Extract the [x, y] coordinate from the center of the cell holding the provided text.  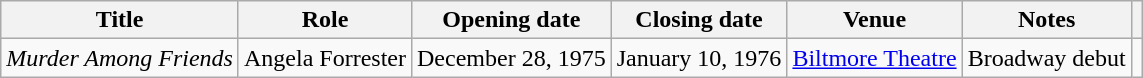
December 28, 1975 [511, 58]
Title [120, 20]
Notes [1046, 20]
Venue [874, 20]
Broadway debut [1046, 58]
Angela Forrester [324, 58]
Role [324, 20]
Murder Among Friends [120, 58]
Closing date [699, 20]
Biltmore Theatre [874, 58]
January 10, 1976 [699, 58]
Opening date [511, 20]
